Determine the (X, Y) coordinate at the center of the cell enclosing the given text.  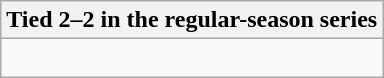
Tied 2–2 in the regular-season series (192, 20)
